Find where the given text appears and provide that cell's center as [x, y] coordinate. 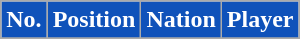
Player [260, 20]
No. [24, 20]
Nation [181, 20]
Position [94, 20]
